Find where the given text appears and provide that cell's center as (X, Y) coordinate. 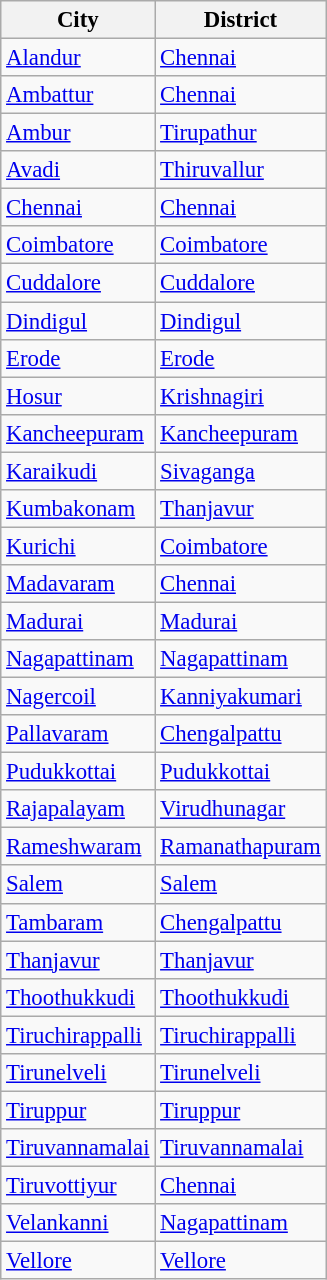
Tirupathur (240, 133)
Karaikudi (78, 471)
Velankanni (78, 1223)
Alandur (78, 58)
Rajapalayam (78, 809)
Ramanathapuram (240, 847)
Hosur (78, 396)
Madavaram (78, 584)
Krishnagiri (240, 396)
Ambur (78, 133)
Rameshwaram (78, 847)
Kumbakonam (78, 509)
City (78, 20)
Ambattur (78, 95)
Avadi (78, 170)
Tambaram (78, 922)
Virudhunagar (240, 809)
Tiruvottiyur (78, 1185)
Nagercoil (78, 697)
Kanniyakumari (240, 697)
Sivaganga (240, 471)
District (240, 20)
Pallavaram (78, 734)
Thiruvallur (240, 170)
Kurichi (78, 546)
